Find where the given text appears and provide that cell's center as (X, Y) coordinate. 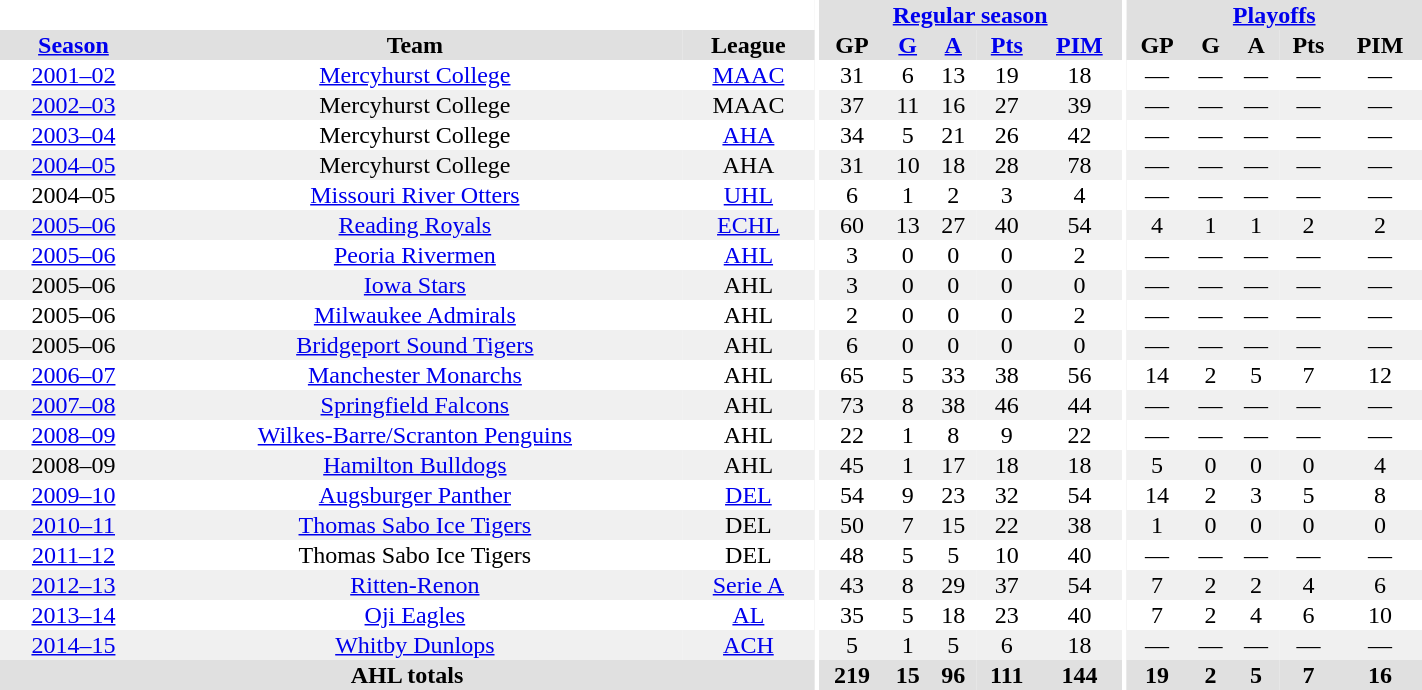
45 (852, 465)
2003–04 (74, 135)
Springfield Falcons (415, 405)
AHL totals (407, 675)
11 (908, 105)
2011–12 (74, 555)
Team (415, 45)
34 (852, 135)
Oji Eagles (415, 615)
2010–11 (74, 525)
144 (1079, 675)
46 (1006, 405)
2007–08 (74, 405)
2009–10 (74, 495)
Manchester Monarchs (415, 375)
Playoffs (1274, 15)
33 (953, 375)
Missouri River Otters (415, 195)
56 (1079, 375)
48 (852, 555)
Peoria Rivermen (415, 255)
2014–15 (74, 645)
65 (852, 375)
Milwaukee Admirals (415, 315)
29 (953, 585)
50 (852, 525)
Augsburger Panther (415, 495)
Hamilton Bulldogs (415, 465)
39 (1079, 105)
Wilkes-Barre/Scranton Penguins (415, 435)
44 (1079, 405)
Season (74, 45)
Bridgeport Sound Tigers (415, 345)
2001–02 (74, 75)
35 (852, 615)
Serie A (748, 585)
43 (852, 585)
42 (1079, 135)
2012–13 (74, 585)
ECHL (748, 225)
2002–03 (74, 105)
28 (1006, 165)
League (748, 45)
2013–14 (74, 615)
73 (852, 405)
96 (953, 675)
17 (953, 465)
ACH (748, 645)
60 (852, 225)
219 (852, 675)
2006–07 (74, 375)
26 (1006, 135)
UHL (748, 195)
12 (1380, 375)
AL (748, 615)
21 (953, 135)
32 (1006, 495)
78 (1079, 165)
Reading Royals (415, 225)
Ritten-Renon (415, 585)
Iowa Stars (415, 285)
Whitby Dunlops (415, 645)
Regular season (970, 15)
111 (1006, 675)
